Return the (X, Y) coordinate for the center point of the cell that contains the specified text.  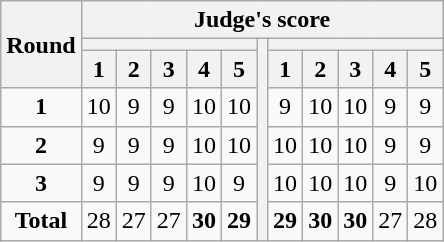
Judge's score (262, 20)
Round (41, 44)
Total (41, 221)
